Identify which cell holds the provided text, then report its (x, y) central coordinate. 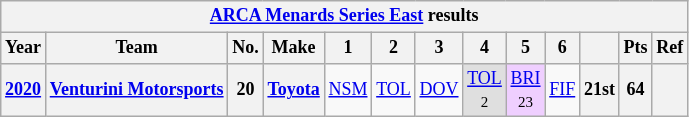
NSM (348, 90)
4 (484, 48)
Ref (670, 48)
Venturini Motorsports (136, 90)
2020 (24, 90)
No. (246, 48)
20 (246, 90)
21st (600, 90)
Make (294, 48)
ARCA Menards Series East results (344, 16)
2 (394, 48)
BRI23 (526, 90)
Team (136, 48)
1 (348, 48)
6 (562, 48)
TOL2 (484, 90)
64 (636, 90)
Pts (636, 48)
TOL (394, 90)
3 (439, 48)
Year (24, 48)
Toyota (294, 90)
FIF (562, 90)
5 (526, 48)
DOV (439, 90)
